Scan for the cell matching the given text and deliver its [x, y] coordinate at center. 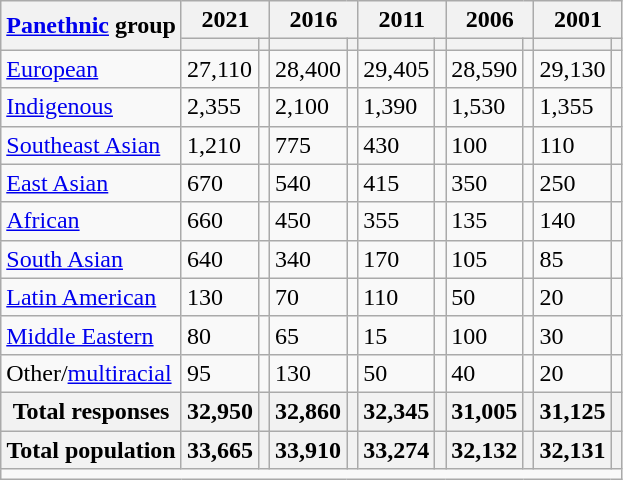
2,355 [220, 107]
340 [308, 259]
140 [572, 221]
1,355 [572, 107]
33,274 [396, 449]
640 [220, 259]
80 [220, 335]
350 [484, 183]
Total population [92, 449]
670 [220, 183]
85 [572, 259]
Southeast Asian [92, 145]
450 [308, 221]
East Asian [92, 183]
South Asian [92, 259]
31,005 [484, 411]
2001 [578, 20]
355 [396, 221]
Indigenous [92, 107]
135 [484, 221]
660 [220, 221]
Panethnic group [92, 26]
33,665 [220, 449]
415 [396, 183]
2,100 [308, 107]
15 [396, 335]
Middle Eastern [92, 335]
40 [484, 373]
27,110 [220, 69]
2021 [225, 20]
2011 [402, 20]
29,405 [396, 69]
540 [308, 183]
2016 [314, 20]
30 [572, 335]
32,345 [396, 411]
1,530 [484, 107]
Total responses [92, 411]
1,390 [396, 107]
105 [484, 259]
28,590 [484, 69]
250 [572, 183]
775 [308, 145]
32,131 [572, 449]
28,400 [308, 69]
430 [396, 145]
32,860 [308, 411]
170 [396, 259]
Latin American [92, 297]
32,950 [220, 411]
African [92, 221]
33,910 [308, 449]
2006 [490, 20]
Other/multiracial [92, 373]
31,125 [572, 411]
European [92, 69]
95 [220, 373]
29,130 [572, 69]
32,132 [484, 449]
70 [308, 297]
1,210 [220, 145]
65 [308, 335]
